Locate the cell with the specified text and output its [x, y] center coordinate. 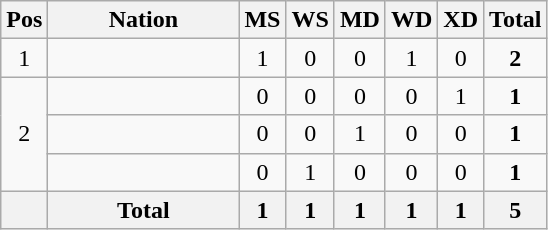
WD [411, 20]
MD [360, 20]
XD [461, 20]
5 [516, 210]
Pos [24, 20]
WS [310, 20]
Nation [144, 20]
MS [262, 20]
